Locate the cell with the specified text and output its [x, y] center coordinate. 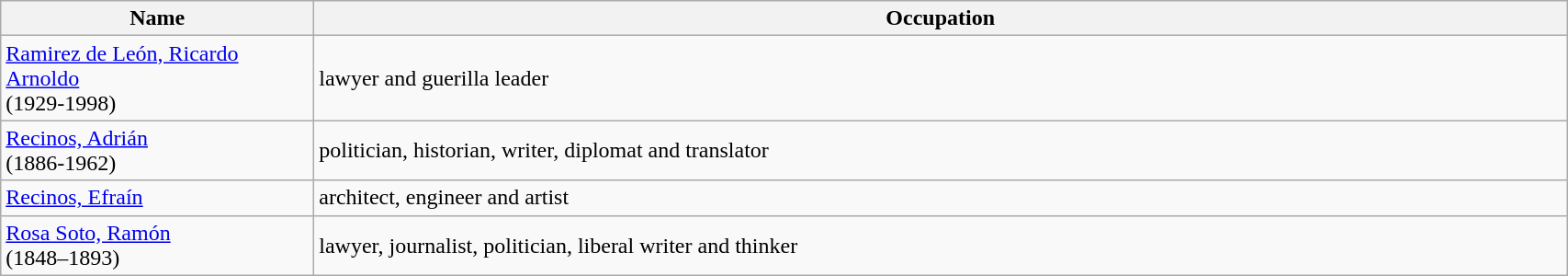
Ramirez de León, Ricardo Arnoldo(1929-1998) [158, 78]
Recinos, Efraín [158, 198]
architect, engineer and artist [941, 198]
Recinos, Adrián(1886-1962) [158, 151]
lawyer, journalist, politician, liberal writer and thinker [941, 245]
Name [158, 18]
lawyer and guerilla leader [941, 78]
politician, historian, writer, diplomat and translator [941, 151]
Rosa Soto, Ramón(1848–1893) [158, 245]
Occupation [941, 18]
